Determine the (X, Y) coordinate at the center of the cell enclosing the given text.  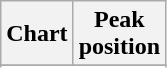
Peakposition (119, 34)
Chart (37, 34)
